Locate the cell with the specified text and output its (X, Y) center coordinate. 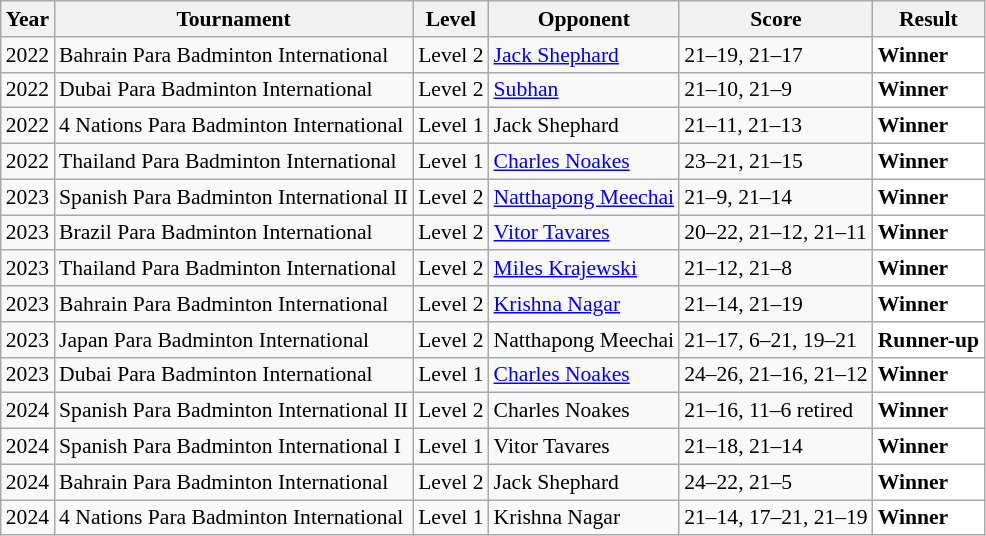
21–14, 17–21, 21–19 (776, 518)
Score (776, 19)
Spanish Para Badminton International I (234, 447)
21–10, 21–9 (776, 90)
21–12, 21–8 (776, 269)
21–16, 11–6 retired (776, 411)
Brazil Para Badminton International (234, 233)
21–18, 21–14 (776, 447)
Japan Para Badminton International (234, 340)
Opponent (584, 19)
Runner-up (928, 340)
21–11, 21–13 (776, 126)
Miles Krajewski (584, 269)
24–22, 21–5 (776, 482)
Tournament (234, 19)
21–17, 6–21, 19–21 (776, 340)
Result (928, 19)
23–21, 21–15 (776, 162)
21–9, 21–14 (776, 197)
Level (450, 19)
21–19, 21–17 (776, 55)
21–14, 21–19 (776, 304)
20–22, 21–12, 21–11 (776, 233)
Subhan (584, 90)
Year (28, 19)
24–26, 21–16, 21–12 (776, 375)
